Capture the cell that displays the provided text and extract its [X, Y] central coordinate. 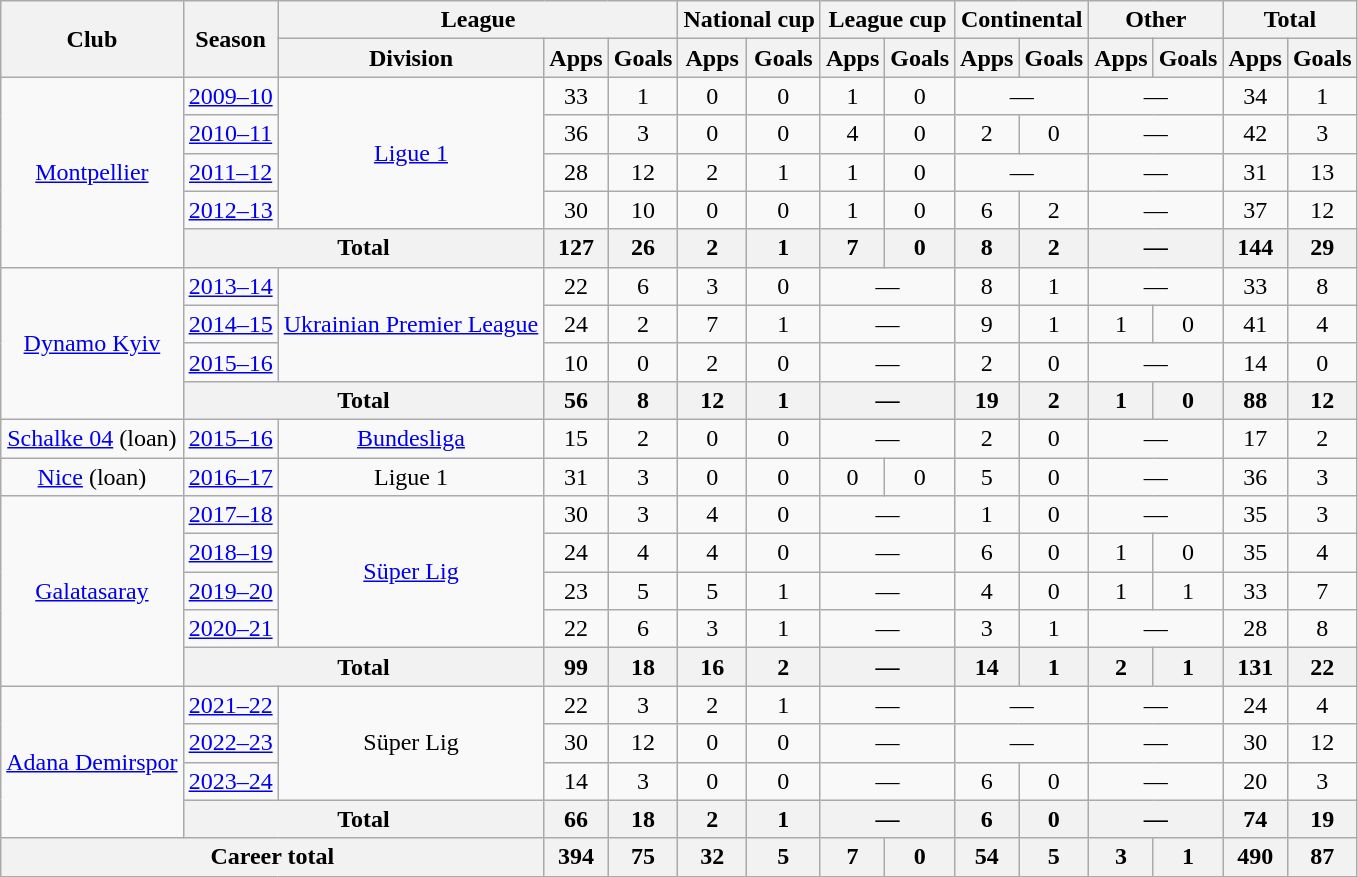
2019–20 [230, 591]
2018–19 [230, 553]
League [478, 20]
99 [576, 667]
Dynamo Kyiv [92, 343]
Montpellier [92, 172]
41 [1255, 324]
Club [92, 39]
394 [576, 857]
29 [1322, 248]
75 [643, 857]
42 [1255, 134]
26 [643, 248]
2014–15 [230, 324]
16 [712, 667]
32 [712, 857]
Galatasaray [92, 591]
17 [1255, 438]
2011–12 [230, 172]
2021–22 [230, 705]
2010–11 [230, 134]
2012–13 [230, 210]
Continental [1022, 20]
15 [576, 438]
131 [1255, 667]
Other [1156, 20]
Adana Demirspor [92, 762]
2009–10 [230, 96]
88 [1255, 400]
34 [1255, 96]
490 [1255, 857]
2022–23 [230, 743]
144 [1255, 248]
2023–24 [230, 781]
Nice (loan) [92, 477]
20 [1255, 781]
87 [1322, 857]
Bundesliga [411, 438]
37 [1255, 210]
56 [576, 400]
Ukrainian Premier League [411, 324]
2020–21 [230, 629]
2017–18 [230, 515]
National cup [749, 20]
74 [1255, 819]
66 [576, 819]
Schalke 04 (loan) [92, 438]
League cup [887, 20]
127 [576, 248]
54 [987, 857]
23 [576, 591]
Season [230, 39]
2013–14 [230, 286]
2016–17 [230, 477]
9 [987, 324]
Division [411, 58]
Career total [272, 857]
13 [1322, 172]
